From the cell containing the given text, extract its center point as (x, y) coordinate. 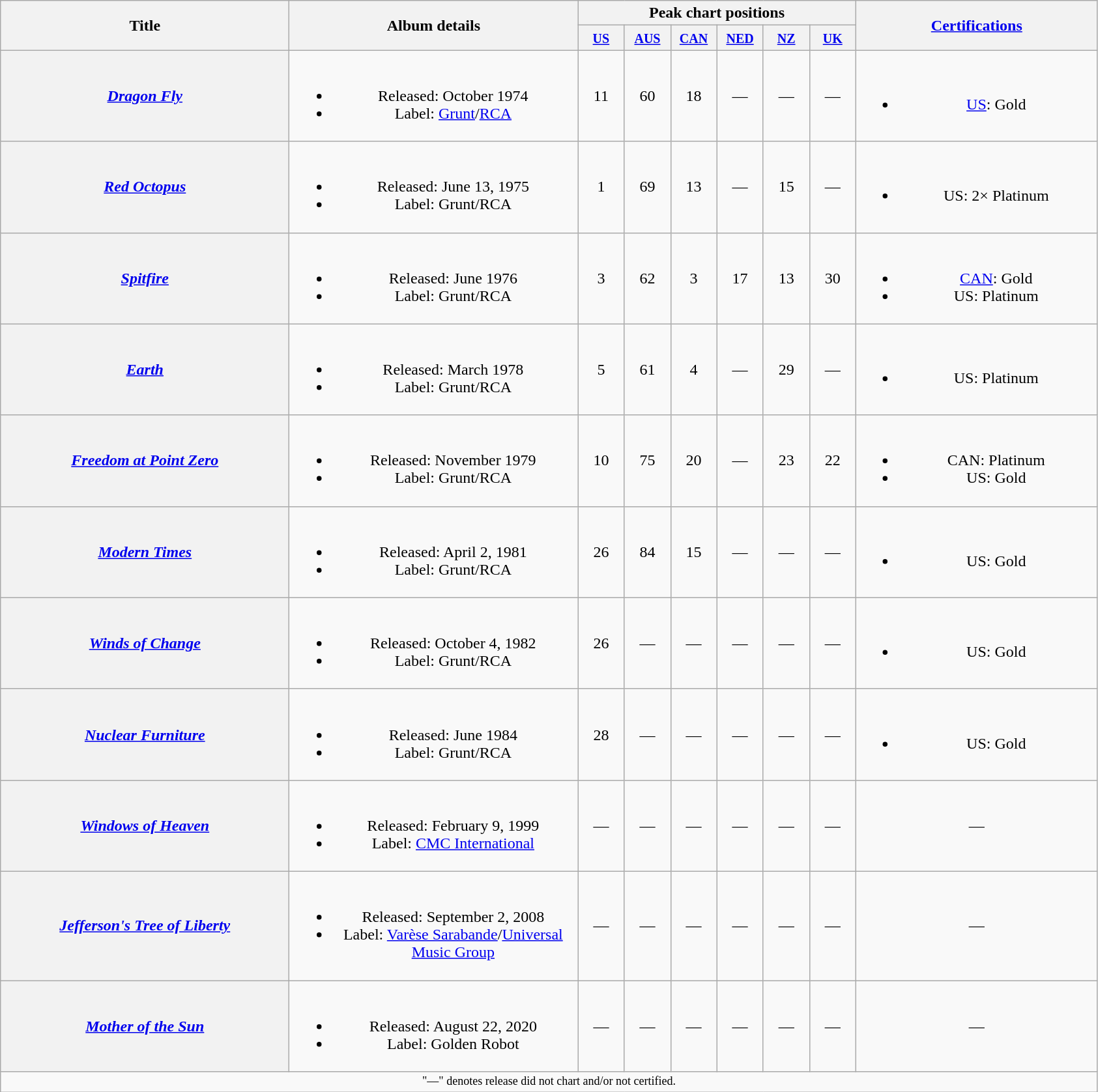
Released: March 1978Label: Grunt/RCA (434, 369)
20 (693, 461)
Released: October 4, 1982Label: Grunt/RCA (434, 643)
Released: June 1976Label: Grunt/RCA (434, 278)
Released: October 1974Label: Grunt/RCA (434, 96)
NZ (786, 38)
Earth (145, 369)
Nuclear Furniture (145, 734)
Released: November 1979Label: Grunt/RCA (434, 461)
Winds of Change (145, 643)
US: 2× Platinum (976, 187)
23 (786, 461)
Released: February 9, 1999Label: CMC International (434, 826)
62 (648, 278)
Windows of Heaven (145, 826)
5 (601, 369)
AUS (648, 38)
11 (601, 96)
60 (648, 96)
CAN: GoldUS: Platinum (976, 278)
61 (648, 369)
Released: June 13, 1975Label: Grunt/RCA (434, 187)
30 (833, 278)
Modern Times (145, 552)
Red Octopus (145, 187)
Jefferson's Tree of Liberty (145, 925)
69 (648, 187)
US (601, 38)
10 (601, 461)
29 (786, 369)
Spitfire (145, 278)
Released: June 1984Label: Grunt/RCA (434, 734)
Released: April 2, 1981Label: Grunt/RCA (434, 552)
84 (648, 552)
Title (145, 25)
Released: September 2, 2008Label: Varèse Sarabande/Universal Music Group (434, 925)
75 (648, 461)
CAN: PlatinumUS: Gold (976, 461)
18 (693, 96)
Released: August 22, 2020Label: Golden Robot (434, 1026)
"—" denotes release did not chart and/or not certified. (549, 1082)
4 (693, 369)
Mother of the Sun (145, 1026)
CAN (693, 38)
Album details (434, 25)
Certifications (976, 25)
Peak chart positions (717, 13)
28 (601, 734)
1 (601, 187)
Freedom at Point Zero (145, 461)
17 (740, 278)
UK (833, 38)
22 (833, 461)
Dragon Fly (145, 96)
US: Platinum (976, 369)
NED (740, 38)
